Detect which cell encompasses the target text, then output its (X, Y) center coordinate. 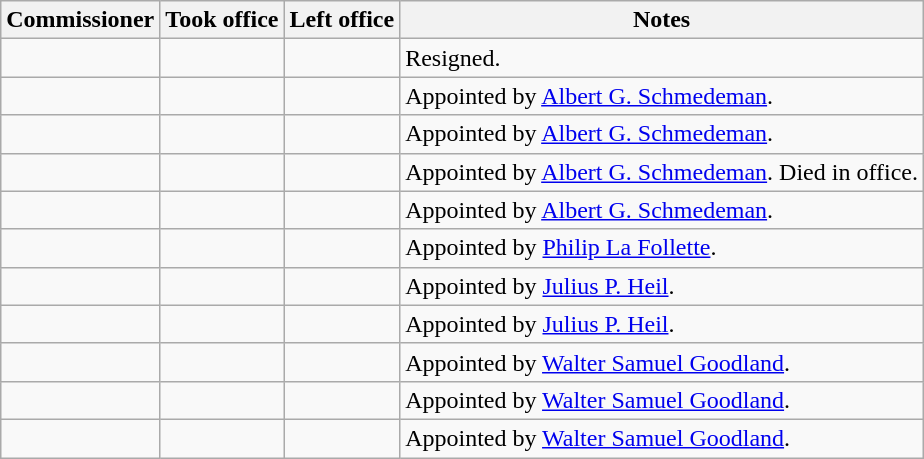
Resigned. (662, 58)
Notes (662, 20)
Took office (222, 20)
Commissioner (80, 20)
Left office (342, 20)
Appointed by Philip La Follette. (662, 248)
Appointed by Albert G. Schmedeman. Died in office. (662, 172)
